Return the [x, y] coordinate for the center point of the cell that contains the specified text.  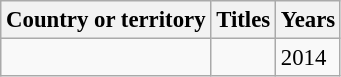
Years [308, 20]
2014 [308, 58]
Titles [244, 20]
Country or territory [106, 20]
